Find where the given text appears and provide that cell's center as [X, Y] coordinate. 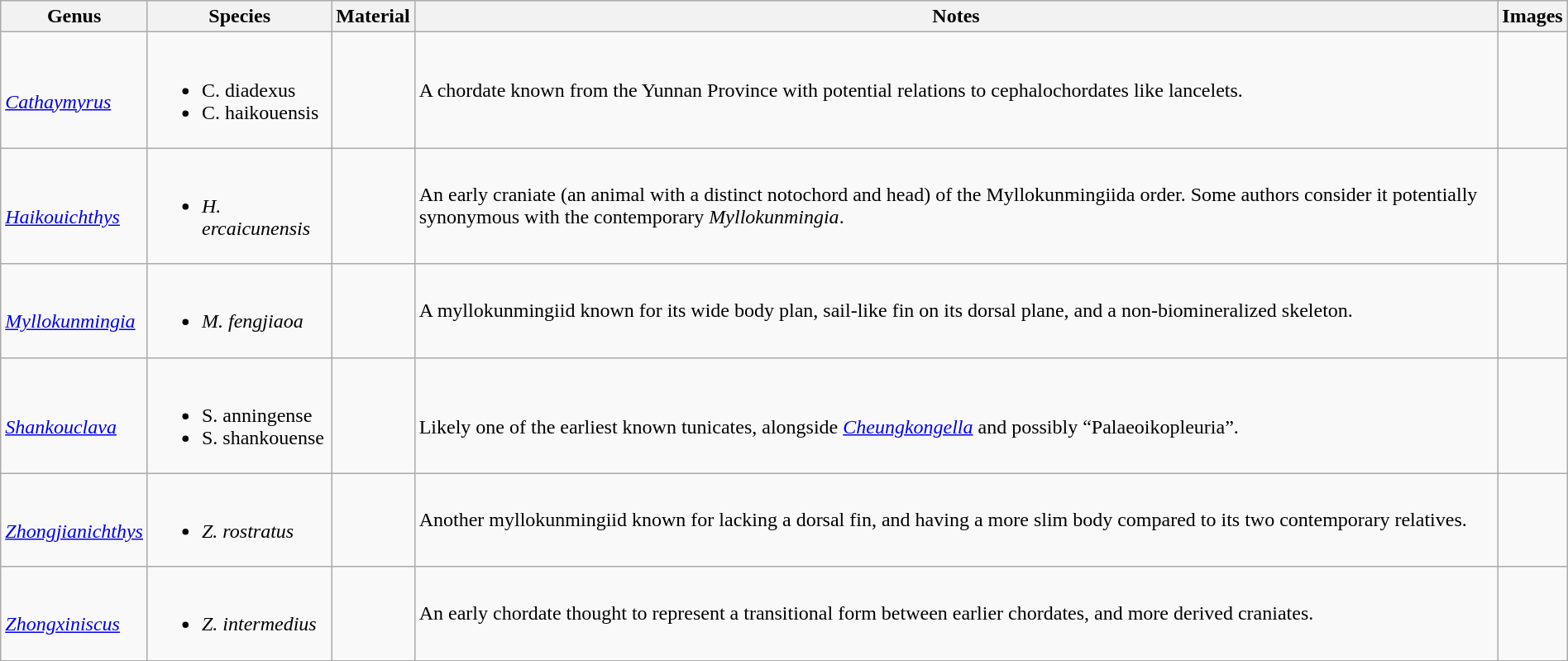
Shankouclava [74, 415]
Zhongjianichthys [74, 520]
Material [373, 17]
Notes [956, 17]
C. diadexusC. haikouensis [239, 90]
A chordate known from the Yunnan Province with potential relations to cephalochordates like lancelets. [956, 90]
Cathaymyrus [74, 90]
An early chordate thought to represent a transitional form between earlier chordates, and more derived craniates. [956, 614]
Zhongxiniscus [74, 614]
Another myllokunmingiid known for lacking a dorsal fin, and having a more slim body compared to its two contemporary relatives. [956, 520]
Z. intermedius [239, 614]
Haikouichthys [74, 206]
Likely one of the earliest known tunicates, alongside Cheungkongella and possibly “Palaeoikopleuria”. [956, 415]
Z. rostratus [239, 520]
Species [239, 17]
M. fengjiaoa [239, 311]
S. anningenseS. shankouense [239, 415]
A myllokunmingiid known for its wide body plan, sail-like fin on its dorsal plane, and a non-biomineralized skeleton. [956, 311]
H. ercaicunensis [239, 206]
Myllokunmingia [74, 311]
Genus [74, 17]
Images [1532, 17]
